Extract the [X, Y] coordinate from the center of the cell holding the provided text.  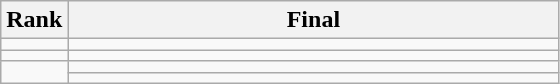
Rank [34, 20]
Final [314, 20]
